Return [x, y] of the center of cell containing provided text 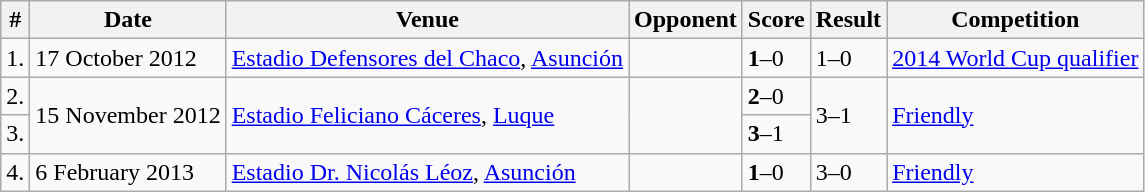
Competition [1016, 20]
2–0 [776, 96]
Estadio Defensores del Chaco, Asunción [427, 58]
Result [848, 20]
Date [128, 20]
6 February 2013 [128, 172]
2. [16, 96]
Opponent [685, 20]
# [16, 20]
Score [776, 20]
Venue [427, 20]
3. [16, 134]
Estadio Dr. Nicolás Léoz, Asunción [427, 172]
4. [16, 172]
2014 World Cup qualifier [1016, 58]
15 November 2012 [128, 115]
3–0 [848, 172]
17 October 2012 [128, 58]
1. [16, 58]
Estadio Feliciano Cáceres, Luque [427, 115]
